Search for the cell housing the specified text and yield its [X, Y] center coordinate. 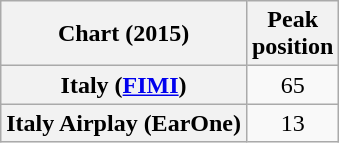
13 [292, 123]
Peakposition [292, 34]
Italy (FIMI) [124, 85]
Chart (2015) [124, 34]
65 [292, 85]
Italy Airplay (EarOne) [124, 123]
